Extract the (X, Y) coordinate from the center of the cell holding the provided text.  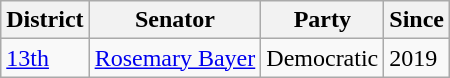
2019 (417, 58)
Rosemary Bayer (175, 58)
Since (417, 20)
District (45, 20)
13th (45, 58)
Democratic (322, 58)
Party (322, 20)
Senator (175, 20)
